Output the [x, y] coordinate of the center of the cell containing the given text.  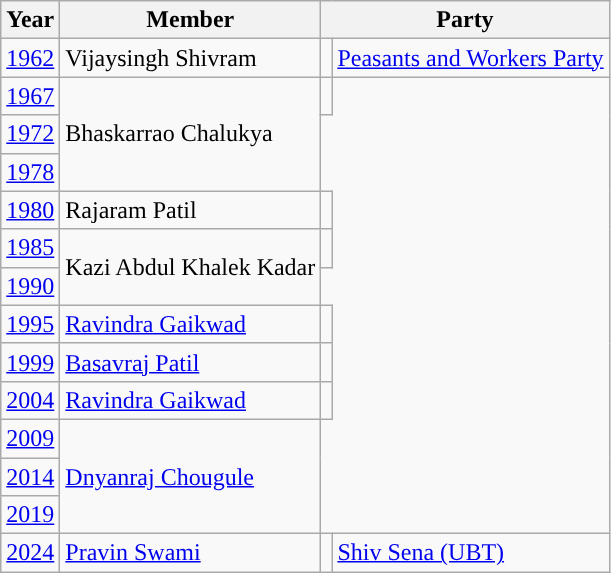
2004 [30, 400]
Dnyanraj Chougule [190, 476]
1967 [30, 96]
1985 [30, 248]
Kazi Abdul Khalek Kadar [190, 267]
Rajaram Patil [190, 210]
Peasants and Workers Party [470, 58]
Member [190, 20]
Basavraj Patil [190, 362]
1999 [30, 362]
1990 [30, 286]
Year [30, 20]
1978 [30, 172]
1980 [30, 210]
Vijaysingh Shivram [190, 58]
2014 [30, 477]
Shiv Sena (UBT) [470, 553]
Party [465, 20]
1962 [30, 58]
2019 [30, 515]
2024 [30, 553]
2009 [30, 438]
1995 [30, 324]
Bhaskarrao Chalukya [190, 134]
1972 [30, 134]
Pravin Swami [190, 553]
